Scan for the cell matching the given text and deliver its [x, y] coordinate at center. 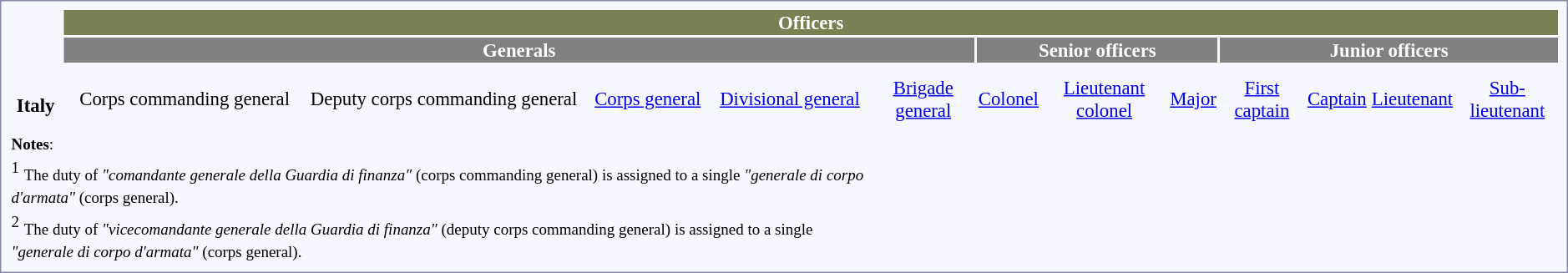
Italy [35, 94]
Corps general [648, 99]
Brigade general [923, 99]
First captain [1262, 99]
Lieutenant colonel [1104, 99]
Generals [519, 50]
Major [1194, 99]
Sub-lieutenant [1508, 99]
Deputy corps commanding general [444, 99]
Divisional general [790, 99]
Senior officers [1097, 50]
Corps commanding general [185, 99]
Officers [811, 23]
Captain [1337, 99]
Notes: [439, 143]
Colonel [1009, 99]
Junior officers [1389, 50]
Lieutenant [1412, 99]
